Search for the cell housing the specified text and yield its (x, y) center coordinate. 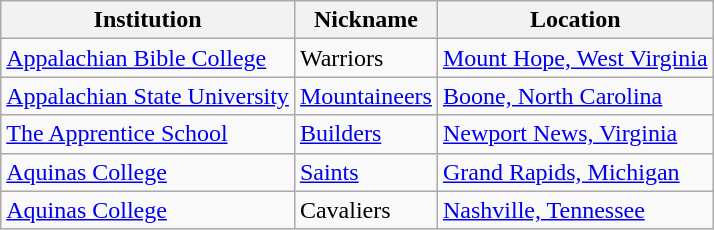
Appalachian State University (148, 96)
Mountaineers (366, 96)
Builders (366, 134)
Boone, North Carolina (575, 96)
Nashville, Tennessee (575, 210)
Newport News, Virginia (575, 134)
Location (575, 20)
Grand Rapids, Michigan (575, 172)
Institution (148, 20)
Nickname (366, 20)
Appalachian Bible College (148, 58)
The Apprentice School (148, 134)
Mount Hope, West Virginia (575, 58)
Cavaliers (366, 210)
Warriors (366, 58)
Saints (366, 172)
